Return the [X, Y] coordinate for the center point of the cell that contains the specified text.  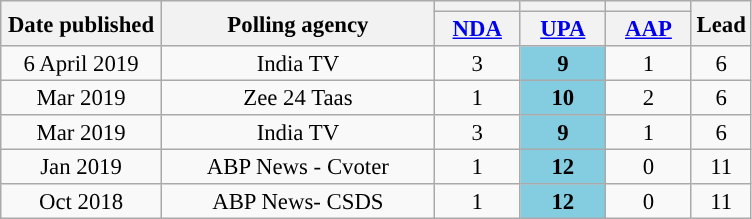
6 April 2019 [82, 64]
UPA [563, 30]
Polling agency [298, 24]
ABP News- CSDS [298, 202]
Jan 2019 [82, 168]
ABP News - Cvoter [298, 168]
Date published [82, 24]
10 [563, 98]
Lead [721, 24]
2 [649, 98]
Zee 24 Taas [298, 98]
NDA [477, 30]
AAP [649, 30]
Oct 2018 [82, 202]
